Identify which cell holds the provided text, then report its [x, y] central coordinate. 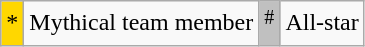
Mythical team member [142, 24]
# [270, 24]
All-star [322, 24]
* [12, 24]
